Extract the [x, y] coordinate from the center of the cell holding the provided text.  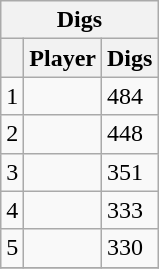
2 [12, 134]
5 [12, 248]
330 [130, 248]
Player [63, 58]
484 [130, 96]
3 [12, 172]
351 [130, 172]
1 [12, 96]
4 [12, 210]
333 [130, 210]
448 [130, 134]
